For the text-containing cell, return its midpoint in (x, y) coordinate format. 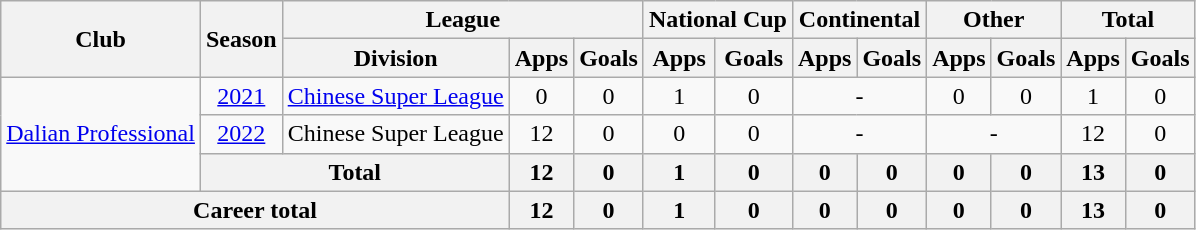
2021 (241, 96)
National Cup (718, 20)
2022 (241, 134)
League (462, 20)
Continental (859, 20)
Season (241, 39)
Club (101, 39)
Other (994, 20)
Career total (255, 210)
Division (396, 58)
Dalian Professional (101, 134)
